Provide the (X, Y) coordinate of the cell's center where the given text is located.  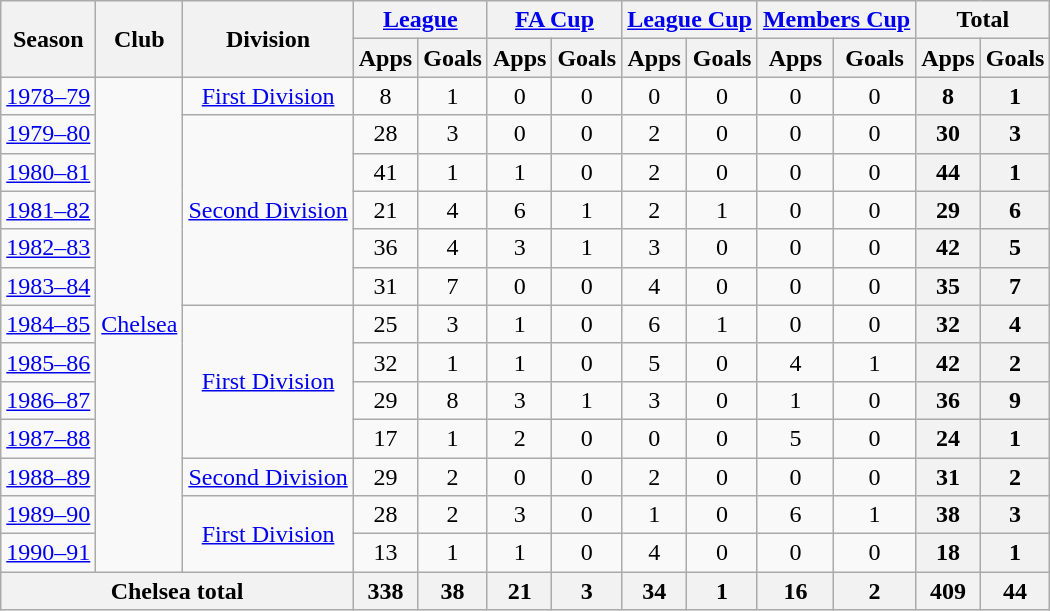
1984–85 (48, 324)
Division (268, 39)
Chelsea (140, 324)
Chelsea total (177, 591)
1983–84 (48, 286)
338 (385, 591)
18 (948, 553)
Total (983, 20)
1981–82 (48, 210)
409 (948, 591)
17 (385, 438)
Members Cup (836, 20)
1985–86 (48, 362)
1979–80 (48, 134)
Club (140, 39)
League Cup (690, 20)
FA Cup (554, 20)
35 (948, 286)
9 (1015, 400)
25 (385, 324)
1978–79 (48, 96)
1990–91 (48, 553)
13 (385, 553)
34 (654, 591)
1989–90 (48, 515)
30 (948, 134)
41 (385, 172)
1987–88 (48, 438)
League (420, 20)
1982–83 (48, 248)
24 (948, 438)
1980–81 (48, 172)
1986–87 (48, 400)
1988–89 (48, 477)
16 (795, 591)
Season (48, 39)
